Identify which cell holds the provided text, then report its [x, y] central coordinate. 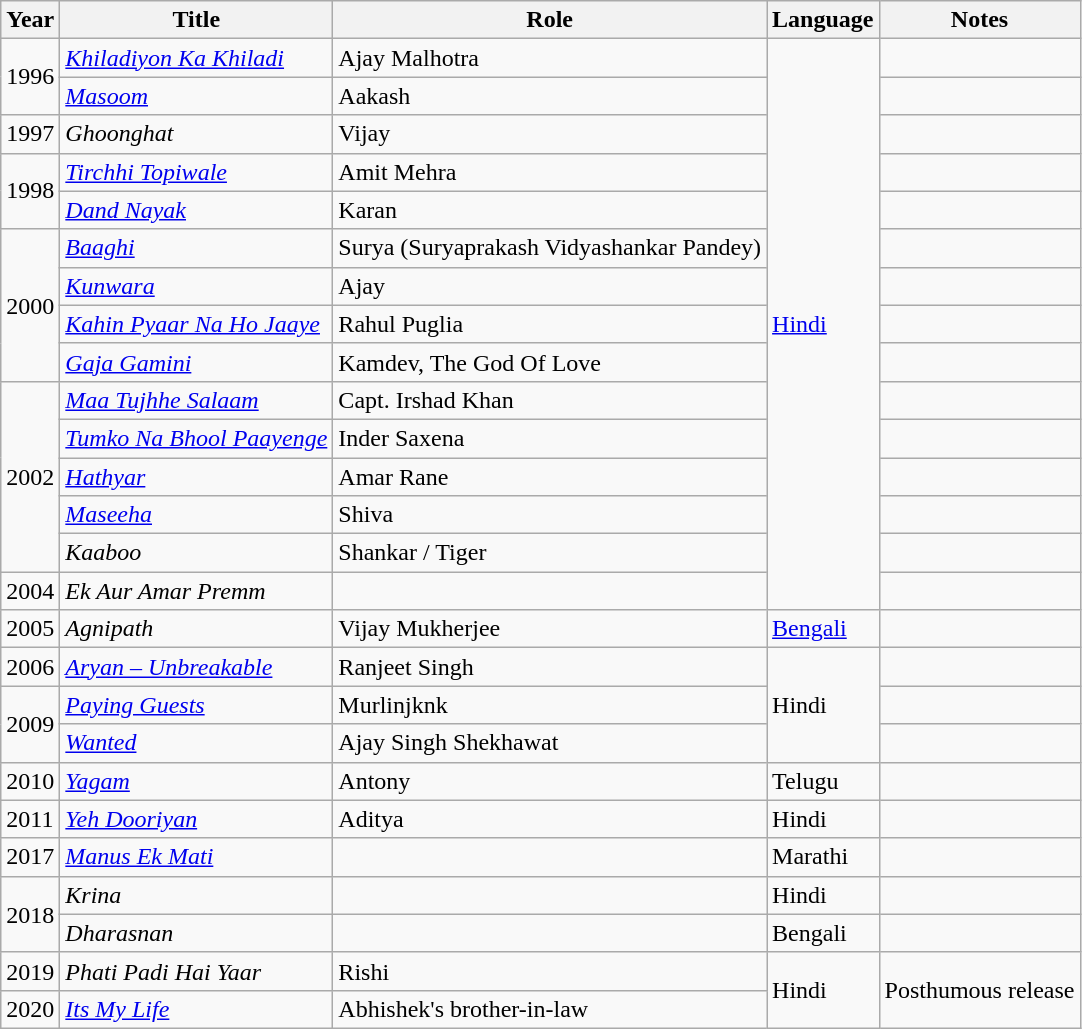
Its My Life [196, 1009]
2017 [30, 857]
Surya (Suryaprakash Vidyashankar Pandey) [550, 248]
Kahin Pyaar Na Ho Jaaye [196, 324]
Ghoonghat [196, 134]
Aakash [550, 96]
Khiladiyon Ka Khiladi [196, 58]
Tumko Na Bhool Paayenge [196, 438]
2000 [30, 305]
Yeh Dooriyan [196, 819]
Yagam [196, 781]
Marathi [823, 857]
Kamdev, The God Of Love [550, 362]
2002 [30, 476]
2010 [30, 781]
Hathyar [196, 477]
Ajay Malhotra [550, 58]
1998 [30, 191]
Shankar / Tiger [550, 553]
Kaaboo [196, 553]
Rishi [550, 971]
Abhishek's brother-in-law [550, 1009]
Amit Mehra [550, 172]
Tirchhi Topiwale [196, 172]
Shiva [550, 515]
Ek Aur Amar Premm [196, 591]
Inder Saxena [550, 438]
Amar Rane [550, 477]
Krina [196, 895]
Murlinjknk [550, 705]
Capt. Irshad Khan [550, 400]
2004 [30, 591]
Wanted [196, 743]
Karan [550, 210]
Role [550, 20]
Agnipath [196, 629]
Baaghi [196, 248]
Ajay [550, 286]
2018 [30, 914]
Rahul Puglia [550, 324]
Ajay Singh Shekhawat [550, 743]
Title [196, 20]
Maseeha [196, 515]
Aditya [550, 819]
Dharasnan [196, 933]
Year [30, 20]
Phati Padi Hai Yaar [196, 971]
Gaja Gamini [196, 362]
Kunwara [196, 286]
Dand Nayak [196, 210]
2011 [30, 819]
Aryan – Unbreakable [196, 667]
Maa Tujhhe Salaam [196, 400]
Vijay [550, 134]
2009 [30, 724]
Vijay Mukherjee [550, 629]
1996 [30, 77]
Manus Ek Mati [196, 857]
Paying Guests [196, 705]
1997 [30, 134]
Telugu [823, 781]
Masoom [196, 96]
Language [823, 20]
Posthumous release [980, 990]
2020 [30, 1009]
2019 [30, 971]
2006 [30, 667]
Ranjeet Singh [550, 667]
Notes [980, 20]
2005 [30, 629]
Antony [550, 781]
